Search for the cell housing the specified text and yield its (X, Y) center coordinate. 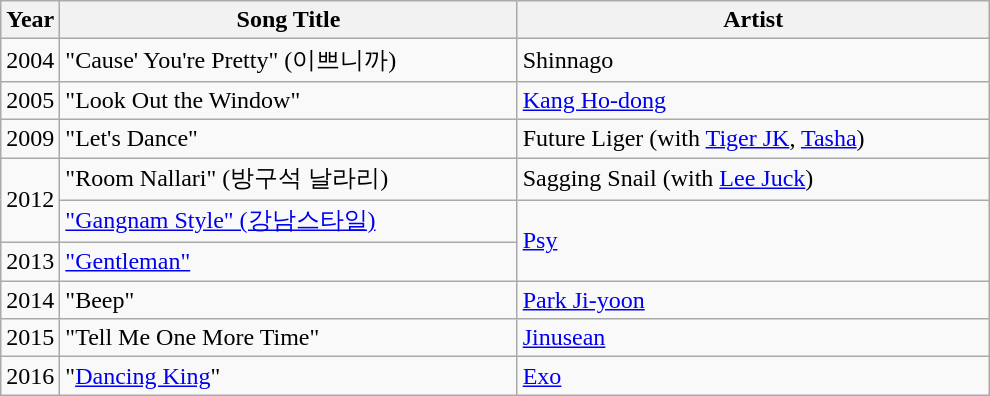
Song Title (288, 20)
2013 (30, 262)
"Gangnam Style" (강남스타일) (288, 222)
Year (30, 20)
2016 (30, 376)
2012 (30, 200)
Future Liger (with Tiger JK, Tasha) (753, 138)
"Tell Me One More Time" (288, 338)
Artist (753, 20)
Park Ji-yoon (753, 300)
2005 (30, 100)
2004 (30, 60)
Shinnago (753, 60)
"Cause' You're Pretty" (이쁘니까) (288, 60)
"Let's Dance" (288, 138)
2015 (30, 338)
"Gentleman" (288, 262)
Kang Ho-dong (753, 100)
"Look Out the Window" (288, 100)
2009 (30, 138)
2014 (30, 300)
"Beep" (288, 300)
"Dancing King" (288, 376)
Exo (753, 376)
"Room Nallari" (방구석 날라리) (288, 180)
Jinusean (753, 338)
Psy (753, 240)
Sagging Snail (with Lee Juck) (753, 180)
